Search for the cell housing the specified text and yield its (X, Y) center coordinate. 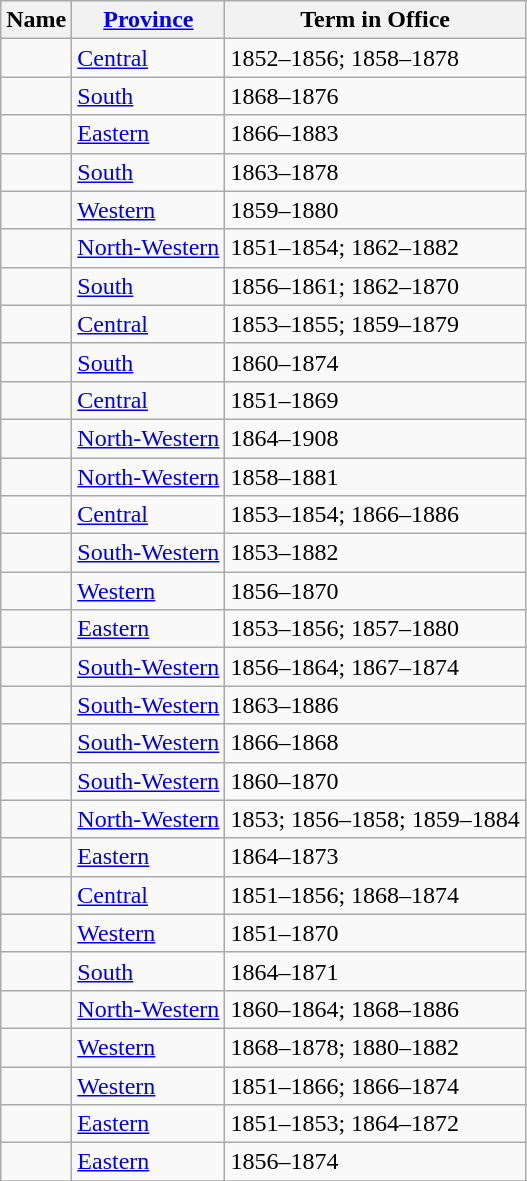
1866–1883 (375, 134)
1851–1866; 1866–1874 (375, 1085)
1856–1874 (375, 1162)
1856–1861; 1862–1870 (375, 286)
1853–1855; 1859–1879 (375, 324)
1864–1873 (375, 857)
1860–1870 (375, 781)
1859–1880 (375, 210)
1851–1869 (375, 400)
1851–1856; 1868–1874 (375, 895)
Province (148, 20)
1853; 1856–1858; 1859–1884 (375, 819)
1863–1878 (375, 172)
1851–1854; 1862–1882 (375, 248)
1864–1908 (375, 438)
1868–1878; 1880–1882 (375, 1047)
1864–1871 (375, 971)
1856–1870 (375, 591)
1866–1868 (375, 743)
1853–1854; 1866–1886 (375, 515)
1860–1874 (375, 362)
1851–1870 (375, 933)
1853–1882 (375, 553)
1853–1856; 1857–1880 (375, 629)
1852–1856; 1858–1878 (375, 58)
1863–1886 (375, 705)
1851–1853; 1864–1872 (375, 1124)
Name (36, 20)
1856–1864; 1867–1874 (375, 667)
1858–1881 (375, 477)
Term in Office (375, 20)
1868–1876 (375, 96)
1860–1864; 1868–1886 (375, 1009)
